Output the (x, y) coordinate of the center of the cell containing the given text.  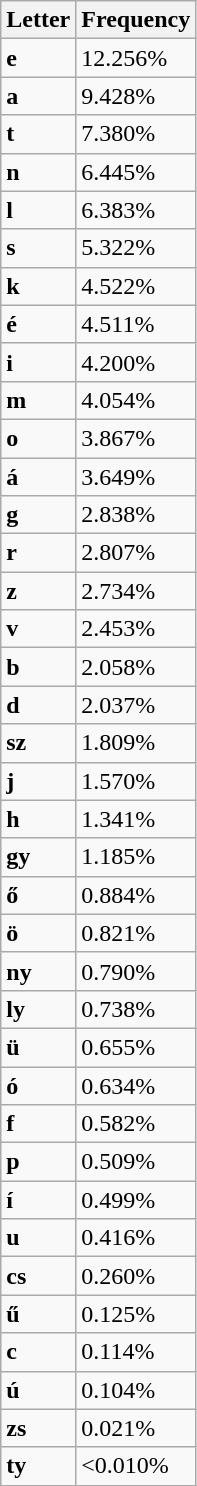
4.511% (136, 324)
9.428% (136, 96)
ó (38, 1085)
0.104% (136, 1390)
3.867% (136, 438)
2.807% (136, 553)
í (38, 1200)
e (38, 58)
5.322% (136, 248)
0.655% (136, 1047)
v (38, 629)
0.790% (136, 971)
ü (38, 1047)
1.809% (136, 743)
ly (38, 1009)
2.734% (136, 591)
ö (38, 933)
t (38, 134)
0.738% (136, 1009)
j (38, 781)
é (38, 324)
u (38, 1238)
ty (38, 1466)
0.260% (136, 1276)
s (38, 248)
<0.010% (136, 1466)
o (38, 438)
ny (38, 971)
a (38, 96)
4.054% (136, 400)
2.453% (136, 629)
4.200% (136, 362)
Letter (38, 20)
i (38, 362)
0.125% (136, 1314)
zs (38, 1428)
3.649% (136, 477)
0.821% (136, 933)
2.037% (136, 705)
l (38, 210)
0.416% (136, 1238)
p (38, 1162)
h (38, 819)
2.058% (136, 667)
r (38, 553)
7.380% (136, 134)
1.341% (136, 819)
0.021% (136, 1428)
á (38, 477)
b (38, 667)
2.838% (136, 515)
ú (38, 1390)
f (38, 1124)
sz (38, 743)
0.499% (136, 1200)
z (38, 591)
4.522% (136, 286)
k (38, 286)
g (38, 515)
0.509% (136, 1162)
c (38, 1352)
ő (38, 895)
0.634% (136, 1085)
cs (38, 1276)
n (38, 172)
0.582% (136, 1124)
12.256% (136, 58)
m (38, 400)
gy (38, 857)
ű (38, 1314)
6.445% (136, 172)
0.884% (136, 895)
0.114% (136, 1352)
Frequency (136, 20)
6.383% (136, 210)
1.570% (136, 781)
1.185% (136, 857)
d (38, 705)
